Return (X, Y) of the center of cell containing provided text 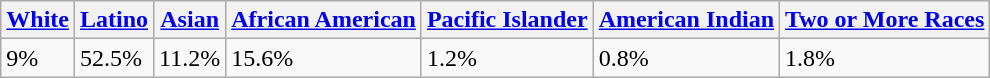
Pacific Islander (507, 20)
1.2% (507, 58)
American Indian (686, 20)
0.8% (686, 58)
15.6% (324, 58)
Latino (114, 20)
52.5% (114, 58)
African American (324, 20)
9% (38, 58)
Two or More Races (885, 20)
Asian (190, 20)
11.2% (190, 58)
White (38, 20)
1.8% (885, 58)
